Pinpoint the cell where the given text exists, returning its (x, y) midpoint coordinate. 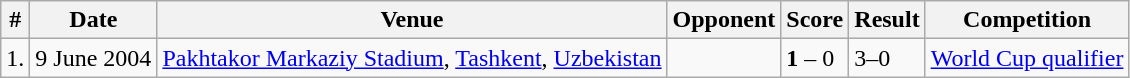
Pakhtakor Markaziy Stadium, Tashkent, Uzbekistan (412, 58)
Opponent (724, 20)
Score (815, 20)
Result (887, 20)
World Cup qualifier (1027, 58)
Competition (1027, 20)
9 June 2004 (94, 58)
1 – 0 (815, 58)
3–0 (887, 58)
# (16, 20)
1. (16, 58)
Venue (412, 20)
Date (94, 20)
